Identify which cell holds the provided text, then report its [x, y] central coordinate. 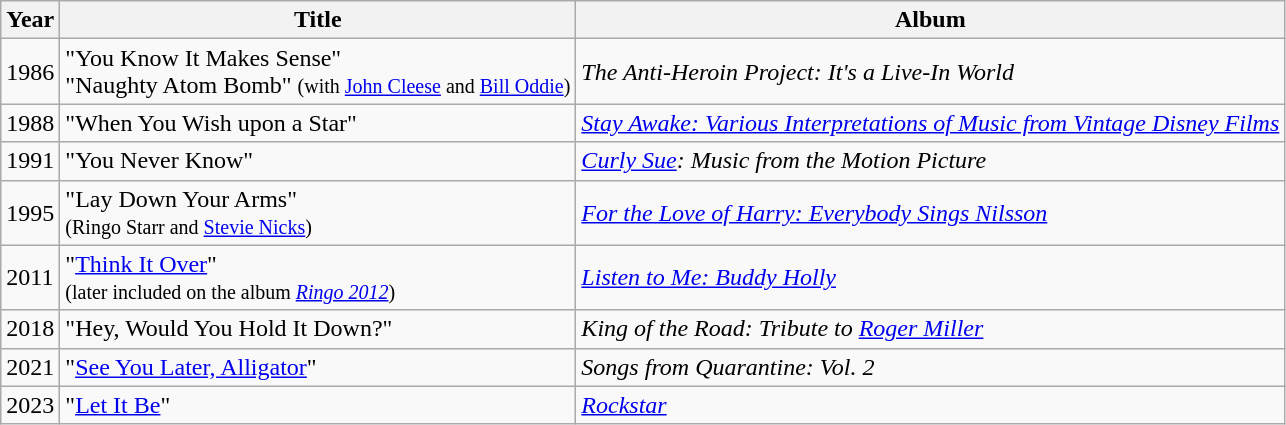
2021 [30, 367]
2011 [30, 278]
Songs from Quarantine: Vol. 2 [930, 367]
"Let It Be" [318, 405]
The Anti-Heroin Project: It's a Live-In World [930, 72]
Year [30, 20]
Rockstar [930, 405]
"See You Later, Alligator" [318, 367]
1991 [30, 161]
2023 [30, 405]
Stay Awake: Various Interpretations of Music from Vintage Disney Films [930, 123]
Listen to Me: Buddy Holly [930, 278]
2018 [30, 329]
"You Never Know" [318, 161]
"Hey, Would You Hold It Down?" [318, 329]
King of the Road: Tribute to Roger Miller [930, 329]
Title [318, 20]
"You Know It Makes Sense""Naughty Atom Bomb" (with John Cleese and Bill Oddie) [318, 72]
"Think It Over"(later included on the album Ringo 2012) [318, 278]
For the Love of Harry: Everybody Sings Nilsson [930, 212]
1995 [30, 212]
Album [930, 20]
1988 [30, 123]
"When You Wish upon a Star" [318, 123]
"Lay Down Your Arms"(Ringo Starr and Stevie Nicks) [318, 212]
1986 [30, 72]
Curly Sue: Music from the Motion Picture [930, 161]
